Output the [x, y] coordinate of the center of the cell containing the given text.  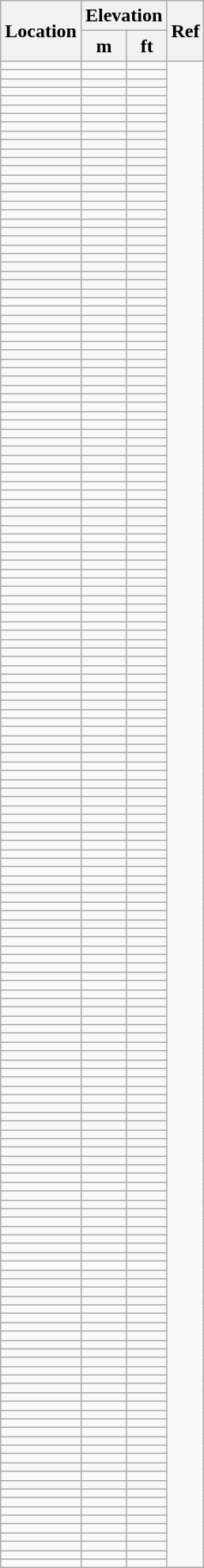
Ref [185, 31]
m [104, 46]
Elevation [123, 16]
ft [146, 46]
Location [41, 31]
